Pinpoint the cell where the given text exists, returning its (x, y) midpoint coordinate. 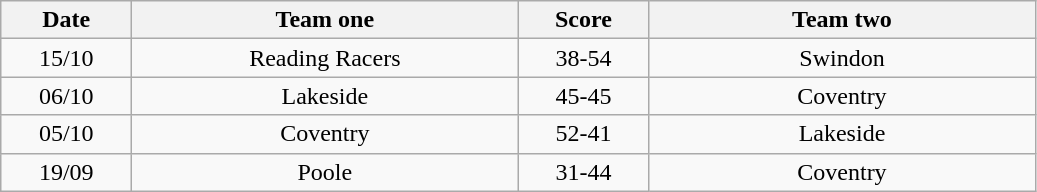
Poole (325, 172)
Score (584, 20)
31-44 (584, 172)
19/09 (66, 172)
Date (66, 20)
52-41 (584, 134)
Swindon (842, 58)
38-54 (584, 58)
06/10 (66, 96)
Reading Racers (325, 58)
15/10 (66, 58)
Team one (325, 20)
45-45 (584, 96)
Team two (842, 20)
05/10 (66, 134)
